Locate the cell with the specified text and output its [X, Y] center coordinate. 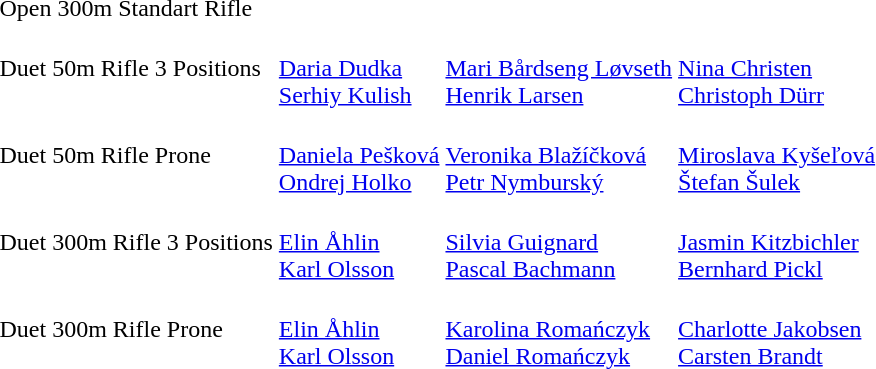
Silvia GuignardPascal Bachmann [559, 242]
Elin ÅhlinKarl Olsson [359, 242]
Daria DudkaSerhiy Kulish [359, 68]
Veronika BlažíčkováPetr Nymburský [559, 155]
Daniela PeškováOndrej Holko [359, 155]
Mari Bårdseng LøvsethHenrik Larsen [559, 68]
